Return the (X, Y) coordinate for the center point of the cell that contains the specified text.  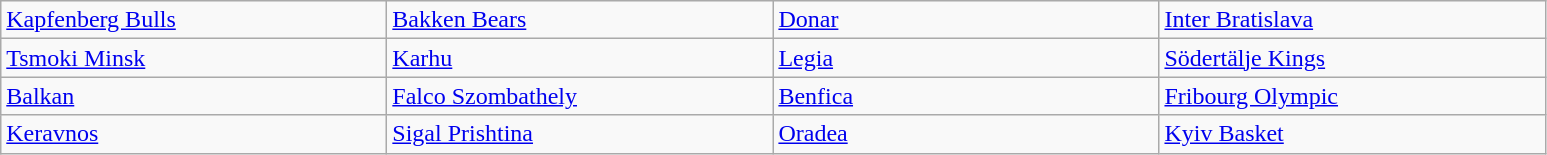
Falco Szombathely (580, 96)
Legia (966, 58)
Tsmoki Minsk (194, 58)
Södertälje Kings (1352, 58)
Oradea (966, 134)
Fribourg Olympic (1352, 96)
Inter Bratislava (1352, 20)
Benfica (966, 96)
Kapfenberg Bulls (194, 20)
Donar (966, 20)
Sigal Prishtina (580, 134)
Kyiv Basket (1352, 134)
Keravnos (194, 134)
Karhu (580, 58)
Balkan (194, 96)
Bakken Bears (580, 20)
